From the cell containing the given text, extract its center point as (X, Y) coordinate. 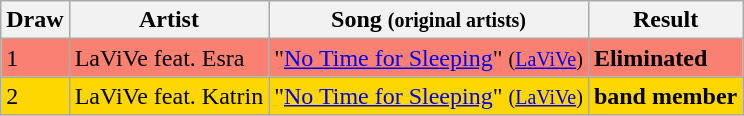
Result (665, 20)
band member (665, 96)
LaViVe feat. Esra (169, 58)
1 (35, 58)
LaViVe feat. Katrin (169, 96)
Song (original artists) (429, 20)
2 (35, 96)
Eliminated (665, 58)
Artist (169, 20)
Draw (35, 20)
